Output the (X, Y) coordinate of the center of the cell containing the given text.  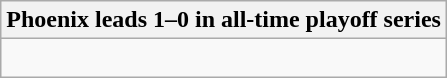
Phoenix leads 1–0 in all-time playoff series (224, 20)
